Extract the (x, y) coordinate from the center of the cell holding the provided text.  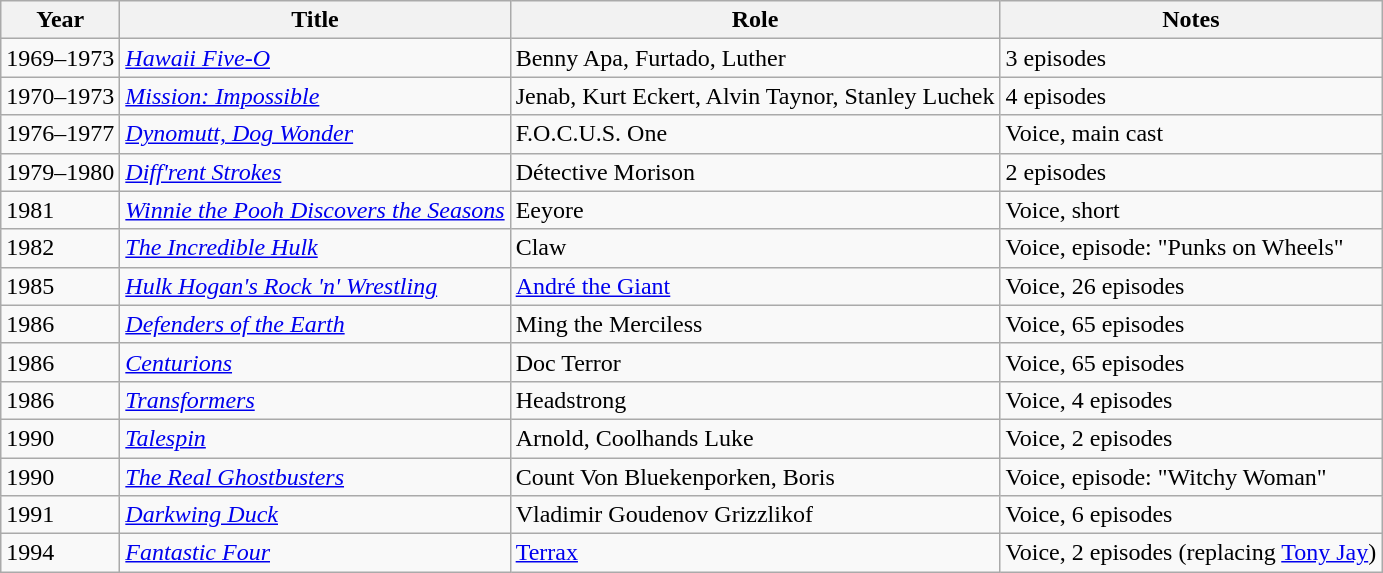
Détective Morison (755, 172)
Voice, 6 episodes (1191, 515)
Benny Apa, Furtado, Luther (755, 58)
1976–1977 (60, 134)
Hulk Hogan's Rock 'n' Wrestling (315, 286)
Defenders of the Earth (315, 324)
Voice, episode: "Witchy Woman" (1191, 477)
Title (315, 20)
2 episodes (1191, 172)
4 episodes (1191, 96)
Count Von Bluekenporken, Boris (755, 477)
1994 (60, 553)
Year (60, 20)
Talespin (315, 438)
Winnie the Pooh Discovers the Seasons (315, 210)
F.O.C.U.S. One (755, 134)
3 episodes (1191, 58)
Notes (1191, 20)
Headstrong (755, 400)
Diff'rent Strokes (315, 172)
Doc Terror (755, 362)
Arnold, Coolhands Luke (755, 438)
Transformers (315, 400)
1985 (60, 286)
Mission: Impossible (315, 96)
1979–1980 (60, 172)
Claw (755, 248)
Voice, short (1191, 210)
Dynomutt, Dog Wonder (315, 134)
Hawaii Five-O (315, 58)
Centurions (315, 362)
The Real Ghostbusters (315, 477)
Darkwing Duck (315, 515)
Vladimir Goudenov Grizzlikof (755, 515)
Voice, 4 episodes (1191, 400)
Voice, 2 episodes (replacing Tony Jay) (1191, 553)
Role (755, 20)
1981 (60, 210)
1991 (60, 515)
Voice, 26 episodes (1191, 286)
Ming the Merciless (755, 324)
Eeyore (755, 210)
The Incredible Hulk (315, 248)
1982 (60, 248)
Jenab, Kurt Eckert, Alvin Taynor, Stanley Luchek (755, 96)
1969–1973 (60, 58)
Voice, episode: "Punks on Wheels" (1191, 248)
Voice, 2 episodes (1191, 438)
André the Giant (755, 286)
Terrax (755, 553)
1970–1973 (60, 96)
Voice, main cast (1191, 134)
Fantastic Four (315, 553)
